Search for the cell housing the specified text and yield its [X, Y] center coordinate. 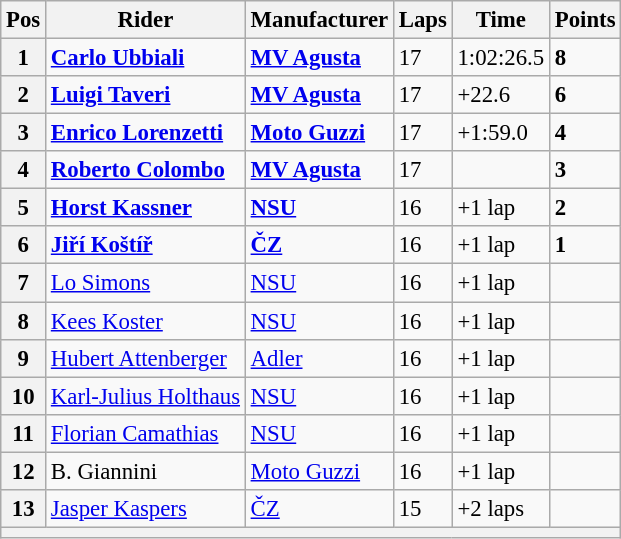
+2 laps [500, 509]
13 [24, 509]
Karl-Julius Holthaus [146, 396]
1:02:26.5 [500, 58]
Points [584, 20]
Pos [24, 20]
Lo Simons [146, 283]
Rider [146, 20]
Laps [422, 20]
Roberto Colombo [146, 170]
Luigi Taveri [146, 95]
Horst Kassner [146, 208]
Manufacturer [319, 20]
Kees Koster [146, 321]
Adler [319, 358]
+1:59.0 [500, 133]
Time [500, 20]
7 [24, 283]
B. Giannini [146, 471]
10 [24, 396]
11 [24, 433]
12 [24, 471]
Florian Camathias [146, 433]
Carlo Ubbiali [146, 58]
Jiří Koštíř [146, 245]
Enrico Lorenzetti [146, 133]
9 [24, 358]
Jasper Kaspers [146, 509]
+22.6 [500, 95]
15 [422, 509]
5 [24, 208]
Hubert Attenberger [146, 358]
